Return the [X, Y] coordinate for the center point of the cell that contains the specified text.  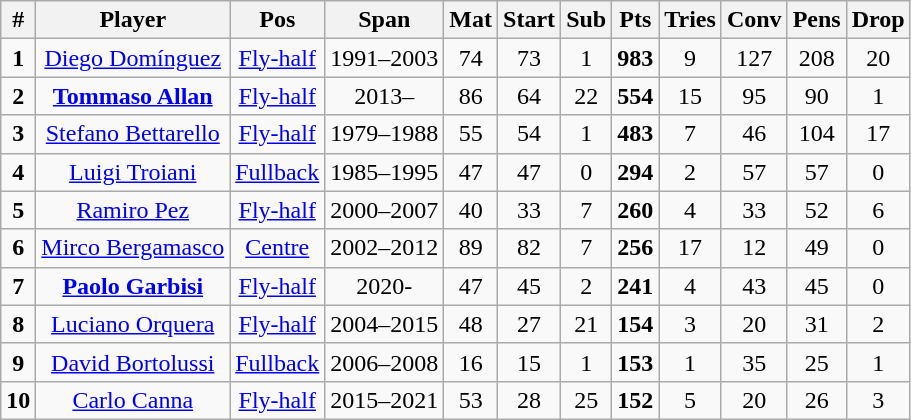
2013– [384, 96]
127 [754, 58]
Drop [878, 20]
21 [586, 324]
Pts [636, 20]
104 [816, 134]
294 [636, 172]
260 [636, 210]
Centre [278, 248]
Mat [471, 20]
8 [18, 324]
95 [754, 96]
1979–1988 [384, 134]
12 [754, 248]
Luciano Orquera [133, 324]
Tries [690, 20]
52 [816, 210]
David Bortolussi [133, 362]
Conv [754, 20]
Paolo Garbisi [133, 286]
2006–2008 [384, 362]
64 [530, 96]
483 [636, 134]
2020- [384, 286]
86 [471, 96]
82 [530, 248]
16 [471, 362]
10 [18, 400]
554 [636, 96]
43 [754, 286]
256 [636, 248]
983 [636, 58]
Tommaso Allan [133, 96]
Sub [586, 20]
89 [471, 248]
208 [816, 58]
54 [530, 134]
2002–2012 [384, 248]
35 [754, 362]
28 [530, 400]
Mirco Bergamasco [133, 248]
55 [471, 134]
Pens [816, 20]
53 [471, 400]
Start [530, 20]
Stefano Bettarello [133, 134]
46 [754, 134]
2004–2015 [384, 324]
48 [471, 324]
2000–2007 [384, 210]
Ramiro Pez [133, 210]
241 [636, 286]
74 [471, 58]
152 [636, 400]
27 [530, 324]
# [18, 20]
31 [816, 324]
90 [816, 96]
1985–1995 [384, 172]
49 [816, 248]
1991–2003 [384, 58]
73 [530, 58]
2015–2021 [384, 400]
Luigi Troiani [133, 172]
Pos [278, 20]
Player [133, 20]
Carlo Canna [133, 400]
22 [586, 96]
Diego Domínguez [133, 58]
154 [636, 324]
153 [636, 362]
40 [471, 210]
Span [384, 20]
26 [816, 400]
